Capture the cell that displays the provided text and extract its [x, y] central coordinate. 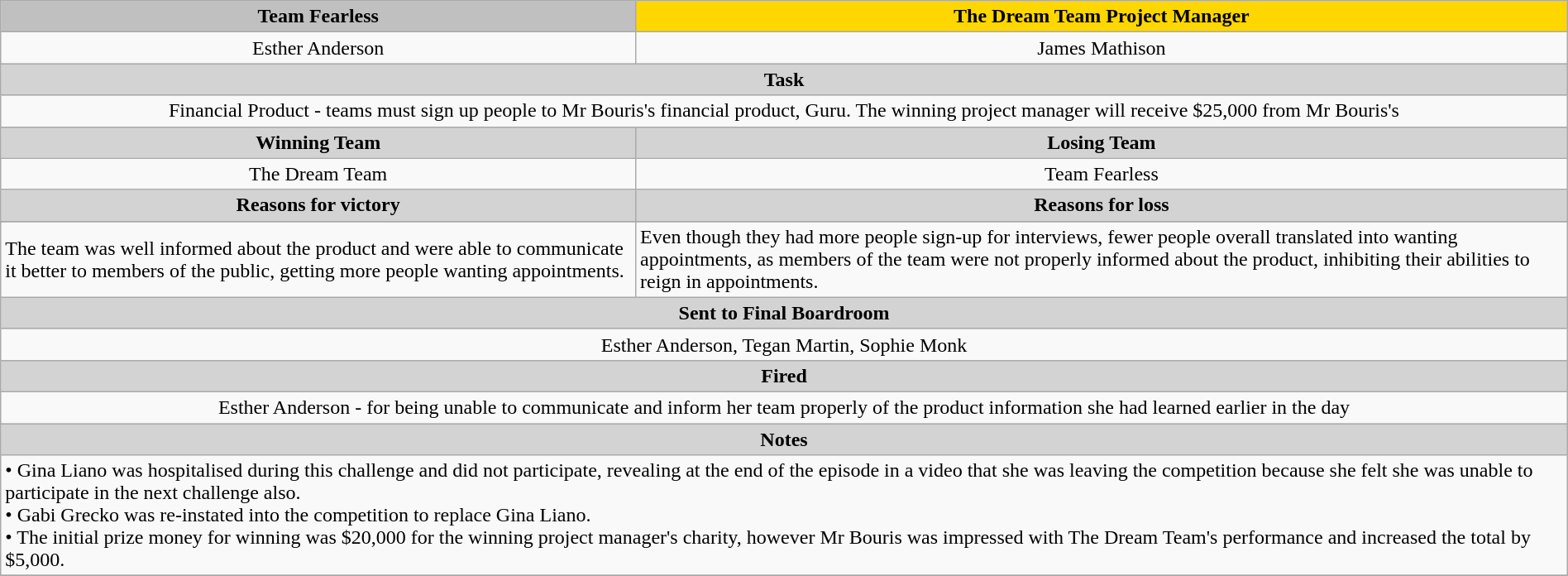
The Dream Team [318, 174]
Losing Team [1102, 142]
Esther Anderson - for being unable to communicate and inform her team properly of the product information she had learned earlier in the day [784, 407]
The Dream Team Project Manager [1102, 17]
Reasons for victory [318, 205]
Task [784, 79]
Reasons for loss [1102, 205]
Notes [784, 439]
Winning Team [318, 142]
Esther Anderson [318, 48]
Sent to Final Boardroom [784, 313]
Esther Anderson, Tegan Martin, Sophie Monk [784, 344]
Fired [784, 376]
James Mathison [1102, 48]
